Return the (x, y) coordinate for the center point of the cell that contains the specified text.  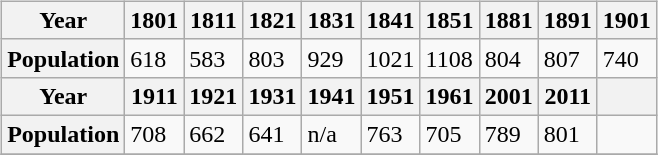
662 (214, 134)
1931 (272, 96)
1851 (450, 20)
n/a (332, 134)
641 (272, 134)
2001 (508, 96)
1821 (272, 20)
1108 (450, 58)
1961 (450, 96)
1841 (390, 20)
1941 (332, 96)
1891 (568, 20)
789 (508, 134)
1951 (390, 96)
1901 (626, 20)
1921 (214, 96)
1911 (154, 96)
705 (450, 134)
740 (626, 58)
929 (332, 58)
2011 (568, 96)
1831 (332, 20)
708 (154, 134)
618 (154, 58)
803 (272, 58)
583 (214, 58)
1811 (214, 20)
801 (568, 134)
763 (390, 134)
1021 (390, 58)
1801 (154, 20)
804 (508, 58)
807 (568, 58)
1881 (508, 20)
